From the cell containing the given text, extract its center point as [x, y] coordinate. 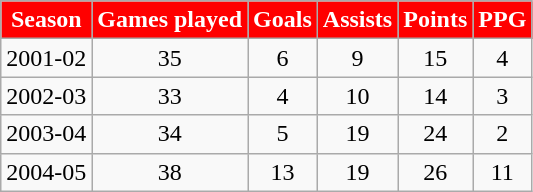
2004-05 [46, 172]
PPG [502, 20]
15 [436, 58]
5 [283, 134]
9 [357, 58]
3 [502, 96]
Goals [283, 20]
6 [283, 58]
35 [170, 58]
33 [170, 96]
13 [283, 172]
26 [436, 172]
Assists [357, 20]
2001-02 [46, 58]
2 [502, 134]
2002-03 [46, 96]
10 [357, 96]
38 [170, 172]
34 [170, 134]
14 [436, 96]
24 [436, 134]
11 [502, 172]
Points [436, 20]
Season [46, 20]
Games played [170, 20]
2003-04 [46, 134]
